Locate the cell with the specified text and output its (x, y) center coordinate. 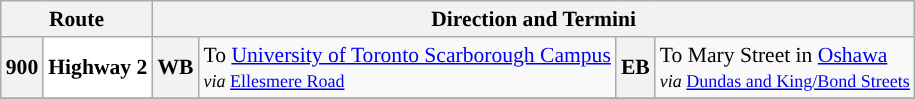
To Mary Street in Oshawavia Dundas and King/Bond Streets (785, 68)
Route (77, 19)
900 (22, 68)
Direction and Termini (534, 19)
To University of Toronto Scarborough Campusvia Ellesmere Road (406, 68)
EB (636, 68)
Highway 2 (98, 68)
WB (175, 68)
